Return [x, y] of the center of cell containing provided text 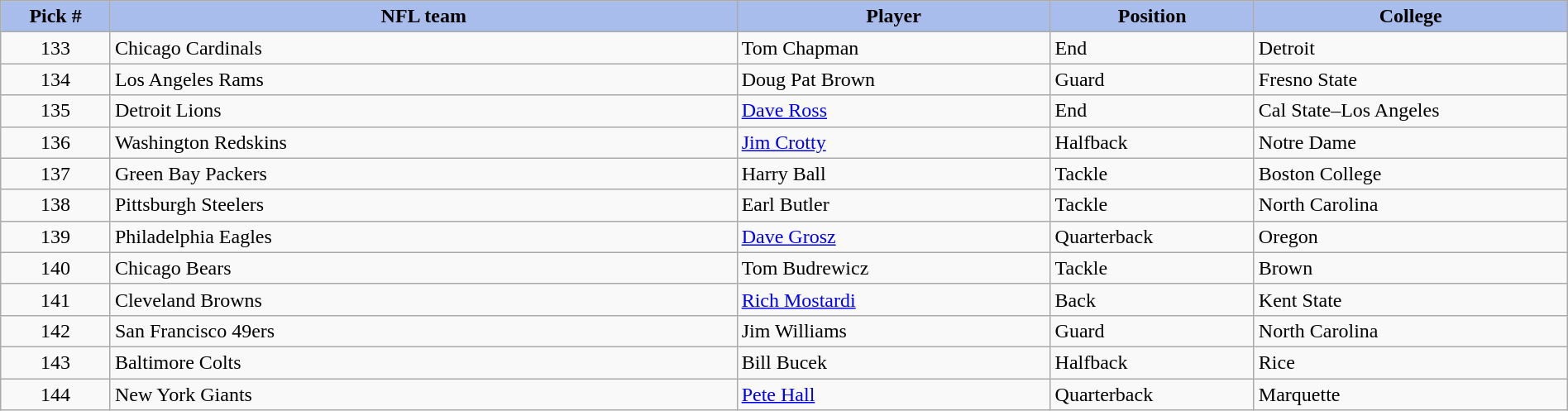
143 [56, 362]
144 [56, 394]
Back [1152, 299]
136 [56, 142]
Doug Pat Brown [893, 79]
Cal State–Los Angeles [1411, 111]
Chicago Bears [423, 268]
Green Bay Packers [423, 174]
Tom Budrewicz [893, 268]
Washington Redskins [423, 142]
Player [893, 17]
Bill Bucek [893, 362]
Kent State [1411, 299]
Jim Williams [893, 331]
Position [1152, 17]
Detroit [1411, 48]
138 [56, 205]
137 [56, 174]
Fresno State [1411, 79]
Brown [1411, 268]
Tom Chapman [893, 48]
Oregon [1411, 237]
New York Giants [423, 394]
Rice [1411, 362]
Harry Ball [893, 174]
Cleveland Browns [423, 299]
Los Angeles Rams [423, 79]
Baltimore Colts [423, 362]
140 [56, 268]
Boston College [1411, 174]
Dave Ross [893, 111]
Rich Mostardi [893, 299]
Earl Butler [893, 205]
133 [56, 48]
141 [56, 299]
134 [56, 79]
Detroit Lions [423, 111]
NFL team [423, 17]
Pete Hall [893, 394]
Chicago Cardinals [423, 48]
Marquette [1411, 394]
142 [56, 331]
Dave Grosz [893, 237]
Notre Dame [1411, 142]
San Francisco 49ers [423, 331]
139 [56, 237]
Philadelphia Eagles [423, 237]
Pittsburgh Steelers [423, 205]
College [1411, 17]
135 [56, 111]
Jim Crotty [893, 142]
Pick # [56, 17]
